Return [x, y] of the center of cell containing provided text 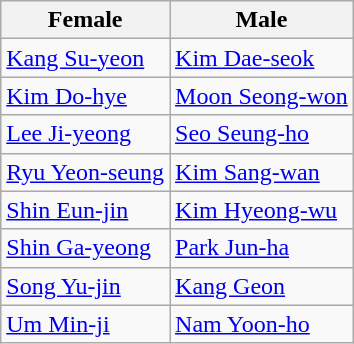
Kim Dae-seok [262, 58]
Kim Do-hye [86, 96]
Kang Su-yeon [86, 58]
Kim Hyeong-wu [262, 210]
Moon Seong-won [262, 96]
Song Yu-jin [86, 286]
Kim Sang-wan [262, 172]
Shin Eun-jin [86, 210]
Seo Seung-ho [262, 134]
Shin Ga-yeong [86, 248]
Nam Yoon-ho [262, 324]
Male [262, 20]
Um Min-ji [86, 324]
Park Jun-ha [262, 248]
Female [86, 20]
Lee Ji-yeong [86, 134]
Ryu Yeon-seung [86, 172]
Kang Geon [262, 286]
